Determine the (X, Y) coordinate at the center of the cell enclosing the given text.  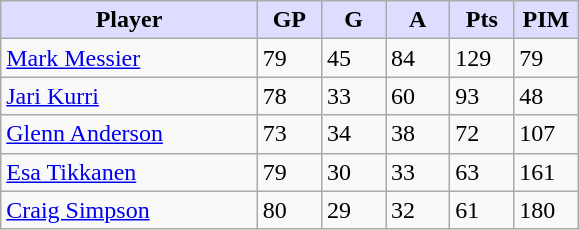
129 (482, 58)
72 (482, 134)
PIM (546, 20)
Pts (482, 20)
A (418, 20)
107 (546, 134)
63 (482, 172)
61 (482, 210)
60 (418, 96)
G (353, 20)
GP (289, 20)
Player (130, 20)
180 (546, 210)
30 (353, 172)
84 (418, 58)
Jari Kurri (130, 96)
Glenn Anderson (130, 134)
80 (289, 210)
32 (418, 210)
48 (546, 96)
Craig Simpson (130, 210)
161 (546, 172)
93 (482, 96)
Esa Tikkanen (130, 172)
73 (289, 134)
38 (418, 134)
29 (353, 210)
45 (353, 58)
Mark Messier (130, 58)
34 (353, 134)
78 (289, 96)
